Find where the given text appears and provide that cell's center as [X, Y] coordinate. 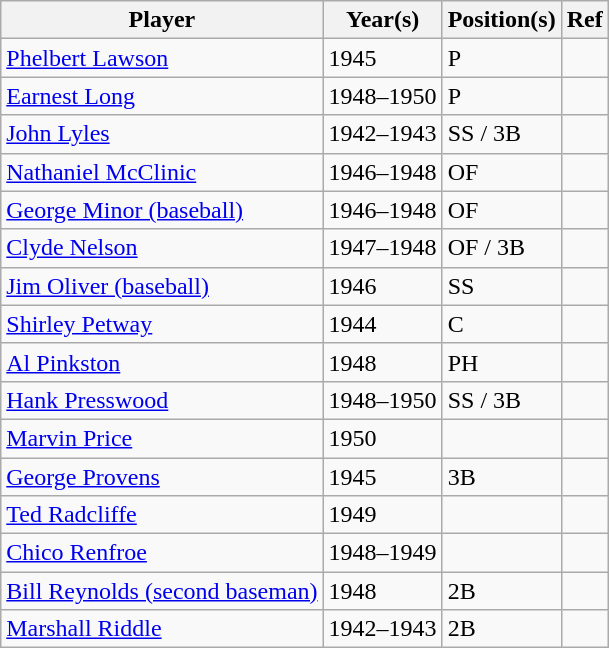
Chico Renfroe [162, 553]
C [502, 324]
Marshall Riddle [162, 629]
Ref [584, 20]
Player [162, 20]
Shirley Petway [162, 324]
Phelbert Lawson [162, 58]
Earnest Long [162, 96]
SS [502, 286]
John Lyles [162, 134]
1950 [382, 438]
Marvin Price [162, 438]
3B [502, 477]
Nathaniel McClinic [162, 172]
1944 [382, 324]
Jim Oliver (baseball) [162, 286]
PH [502, 362]
1947–1948 [382, 248]
Clyde Nelson [162, 248]
George Minor (baseball) [162, 210]
1946 [382, 286]
Hank Presswood [162, 400]
OF / 3B [502, 248]
Al Pinkston [162, 362]
1948–1949 [382, 553]
Ted Radcliffe [162, 515]
Bill Reynolds (second baseman) [162, 591]
1949 [382, 515]
Position(s) [502, 20]
Year(s) [382, 20]
George Provens [162, 477]
